Return the (x, y) coordinate for the center point of the cell that contains the specified text.  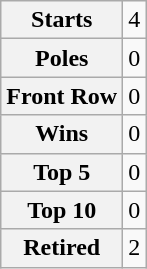
Wins (62, 134)
Poles (62, 58)
Front Row (62, 96)
Top 10 (62, 210)
4 (134, 20)
2 (134, 248)
Retired (62, 248)
Top 5 (62, 172)
Starts (62, 20)
